Pinpoint the cell where the given text exists, returning its (x, y) midpoint coordinate. 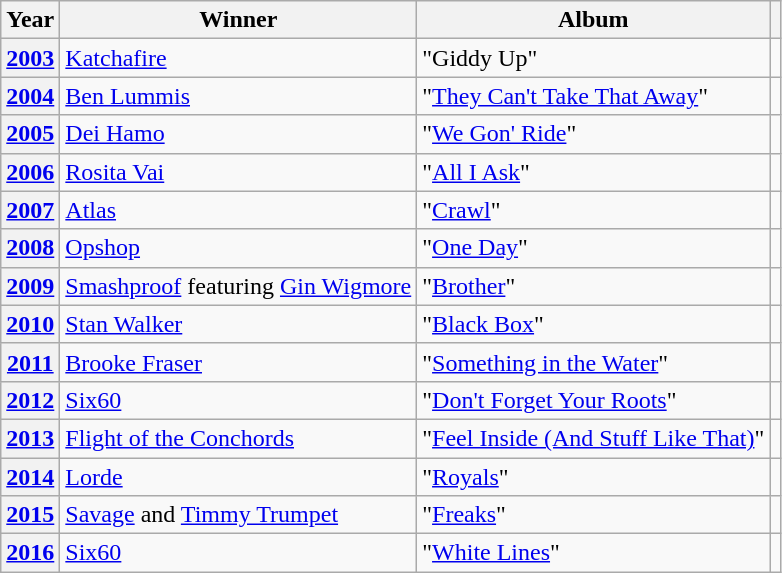
Dei Hamo (238, 134)
Katchafire (238, 58)
"Brother" (594, 286)
"Feel Inside (And Stuff Like That)" (594, 438)
Flight of the Conchords (238, 438)
Ben Lummis (238, 96)
Stan Walker (238, 324)
2013 (30, 438)
"Something in the Water" (594, 362)
Year (30, 20)
"Royals" (594, 477)
"One Day" (594, 248)
Smashproof featuring Gin Wigmore (238, 286)
"Don't Forget Your Roots" (594, 400)
Brooke Fraser (238, 362)
Winner (238, 20)
2007 (30, 210)
"Freaks" (594, 515)
2009 (30, 286)
2014 (30, 477)
"All I Ask" (594, 172)
Album (594, 20)
"They Can't Take That Away" (594, 96)
"White Lines" (594, 553)
"Black Box" (594, 324)
2016 (30, 553)
"We Gon' Ride" (594, 134)
2012 (30, 400)
2003 (30, 58)
2015 (30, 515)
Savage and Timmy Trumpet (238, 515)
Rosita Vai (238, 172)
2005 (30, 134)
Atlas (238, 210)
"Crawl" (594, 210)
"Giddy Up" (594, 58)
2010 (30, 324)
2008 (30, 248)
2006 (30, 172)
2004 (30, 96)
2011 (30, 362)
Opshop (238, 248)
Lorde (238, 477)
